Identify which cell holds the provided text, then report its (X, Y) central coordinate. 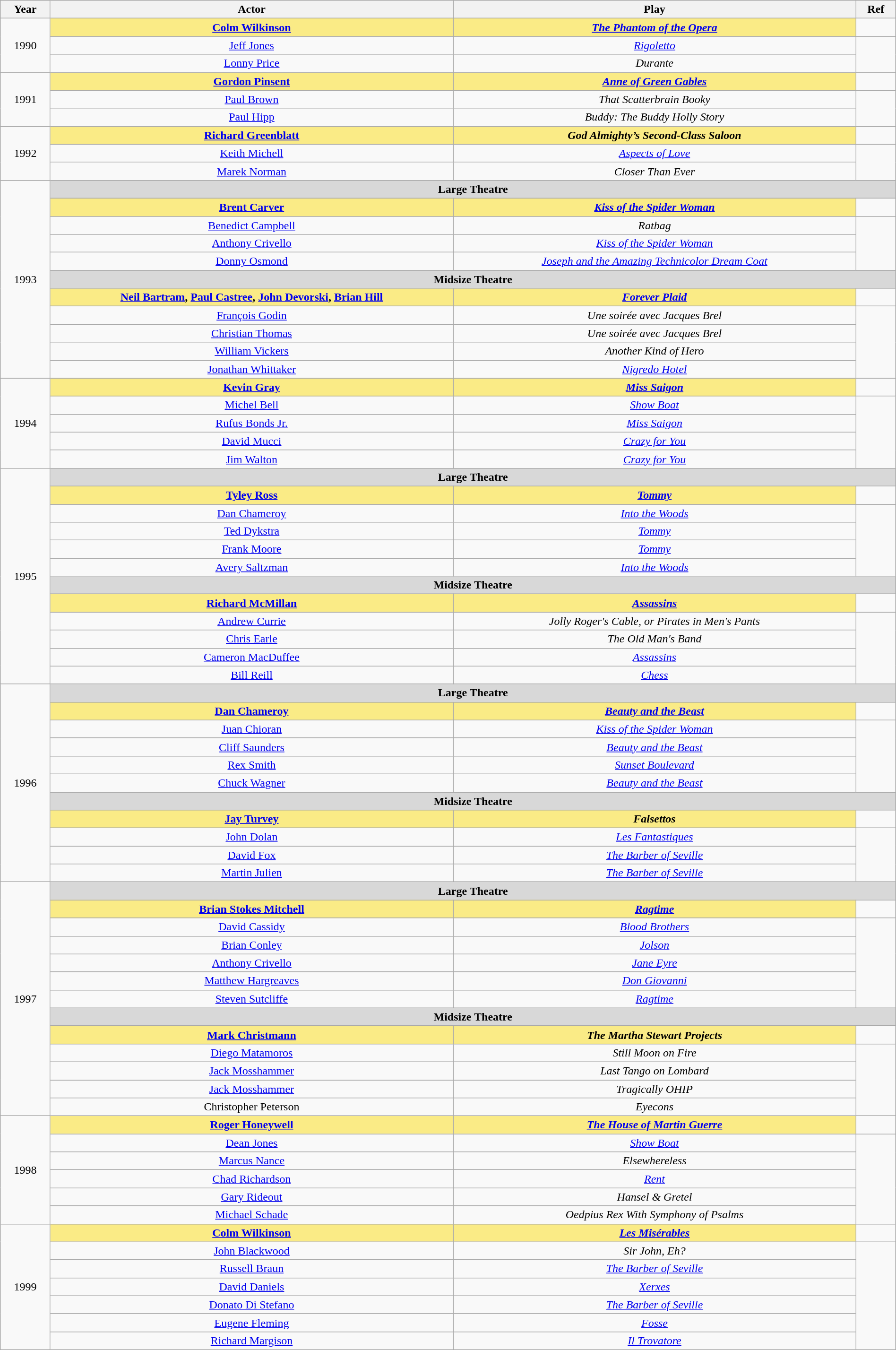
Donny Osmond (251, 261)
Joseph and the Amazing Technicolor Dream Coat (655, 261)
William Vickers (251, 351)
Frank Moore (251, 549)
Tragically OHIP (655, 1089)
Jolly Roger's Cable, or Pirates in Men's Pants (655, 621)
Buddy: The Buddy Holly Story (655, 117)
1999 (26, 1287)
1994 (26, 423)
Play (655, 9)
Sunset Boulevard (655, 765)
Bill Reill (251, 675)
Hansel & Gretel (655, 1197)
That Scatterbrain Booky (655, 99)
Elsewhereless (655, 1161)
God Almighty’s Second-Class Saloon (655, 135)
Paul Brown (251, 99)
Juan Chioran (251, 729)
Marek Norman (251, 171)
Les Fantastiques (655, 837)
Jeff Jones (251, 45)
Rex Smith (251, 765)
1993 (26, 279)
Jay Turvey (251, 819)
Ratbag (655, 225)
Another Kind of Hero (655, 351)
Christopher Peterson (251, 1107)
Richard McMillan (251, 603)
The Phantom of the Opera (655, 27)
Kevin Gray (251, 387)
Paul Hipp (251, 117)
Last Tango on Lombard (655, 1071)
Steven Sutcliffe (251, 999)
1995 (26, 576)
Chuck Wagner (251, 783)
Marcus Nance (251, 1161)
Brian Conley (251, 945)
David Fox (251, 855)
John Blackwood (251, 1251)
Donato Di Stefano (251, 1305)
Michael Schade (251, 1215)
Mark Christmann (251, 1035)
Year (26, 9)
Roger Honeywell (251, 1125)
1992 (26, 153)
Chris Earle (251, 639)
Michel Bell (251, 405)
1997 (26, 999)
Aspects of Love (655, 153)
Fosse (655, 1323)
Matthew Hargreaves (251, 981)
Les Misérables (655, 1233)
Diego Matamoros (251, 1053)
Xerxes (655, 1287)
Chad Richardson (251, 1179)
1991 (26, 99)
Richard Greenblatt (251, 135)
Rigoletto (655, 45)
Forever Plaid (655, 297)
Chess (655, 675)
Jolson (655, 945)
Jane Eyre (655, 963)
Rufus Bonds Jr. (251, 423)
Don Giovanni (655, 981)
Nigredo Hotel (655, 369)
François Godin (251, 315)
Brian Stokes Mitchell (251, 909)
Tyley Ross (251, 495)
David Mucci (251, 441)
The House of Martin Guerre (655, 1125)
The Martha Stewart Projects (655, 1035)
David Cassidy (251, 927)
David Daniels (251, 1287)
Andrew Currie (251, 621)
The Old Man's Band (655, 639)
Jim Walton (251, 459)
Eugene Fleming (251, 1323)
Ted Dykstra (251, 531)
Eyecons (655, 1107)
1998 (26, 1170)
Christian Thomas (251, 333)
Durante (655, 63)
John Dolan (251, 837)
Keith Michell (251, 153)
Oedpius Rex With Symphony of Psalms (655, 1215)
Lonny Price (251, 63)
Sir John, Eh? (655, 1251)
1996 (26, 783)
Actor (251, 9)
Avery Saltzman (251, 567)
Cameron MacDuffee (251, 657)
Richard Margison (251, 1341)
Dean Jones (251, 1143)
Il Trovatore (655, 1341)
Closer Than Ever (655, 171)
Rent (655, 1179)
Ref (876, 9)
Russell Braun (251, 1269)
Jonathan Whittaker (251, 369)
Cliff Saunders (251, 747)
Martin Julien (251, 873)
Falsettos (655, 819)
Anne of Green Gables (655, 81)
1990 (26, 45)
Neil Bartram, Paul Castree, John Devorski, Brian Hill (251, 297)
Blood Brothers (655, 927)
Still Moon on Fire (655, 1053)
Gary Rideout (251, 1197)
Gordon Pinsent (251, 81)
Benedict Campbell (251, 225)
Brent Carver (251, 207)
